Capture the cell that displays the provided text and extract its [x, y] central coordinate. 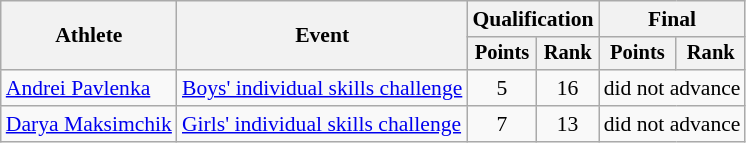
Darya Maksimchik [89, 124]
Qualification [532, 19]
Event [322, 36]
Final [672, 19]
Girls' individual skills challenge [322, 124]
13 [568, 124]
16 [568, 88]
Athlete [89, 36]
7 [502, 124]
5 [502, 88]
Boys' individual skills challenge [322, 88]
Andrei Pavlenka [89, 88]
